Find where the given text appears and provide that cell's center as (x, y) coordinate. 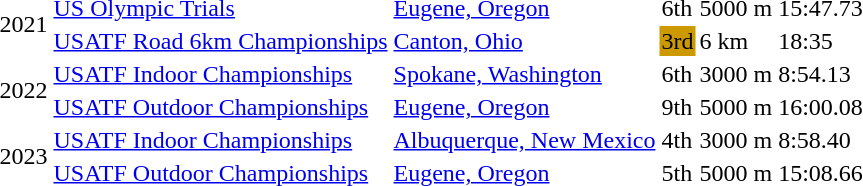
5000 m (736, 107)
Albuquerque, New Mexico (524, 140)
Eugene, Oregon (524, 107)
6 km (736, 41)
Canton, Ohio (524, 41)
Spokane, Washington (524, 74)
6th (678, 74)
4th (678, 140)
USATF Outdoor Championships (220, 107)
3rd (678, 41)
USATF Road 6km Championships (220, 41)
9th (678, 107)
